Output the (X, Y) coordinate of the center of the cell containing the given text.  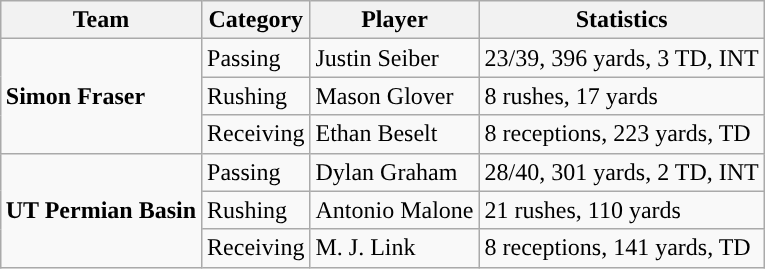
Mason Glover (394, 96)
Team (100, 20)
UT Permian Basin (100, 210)
Dylan Graham (394, 172)
23/39, 396 yards, 3 TD, INT (622, 58)
Player (394, 20)
Category (256, 20)
8 receptions, 141 yards, TD (622, 248)
8 receptions, 223 yards, TD (622, 134)
Statistics (622, 20)
Simon Fraser (100, 96)
Antonio Malone (394, 210)
28/40, 301 yards, 2 TD, INT (622, 172)
M. J. Link (394, 248)
21 rushes, 110 yards (622, 210)
Ethan Beselt (394, 134)
8 rushes, 17 yards (622, 96)
Justin Seiber (394, 58)
